Return the [x, y] coordinate for the center point of the cell that contains the specified text.  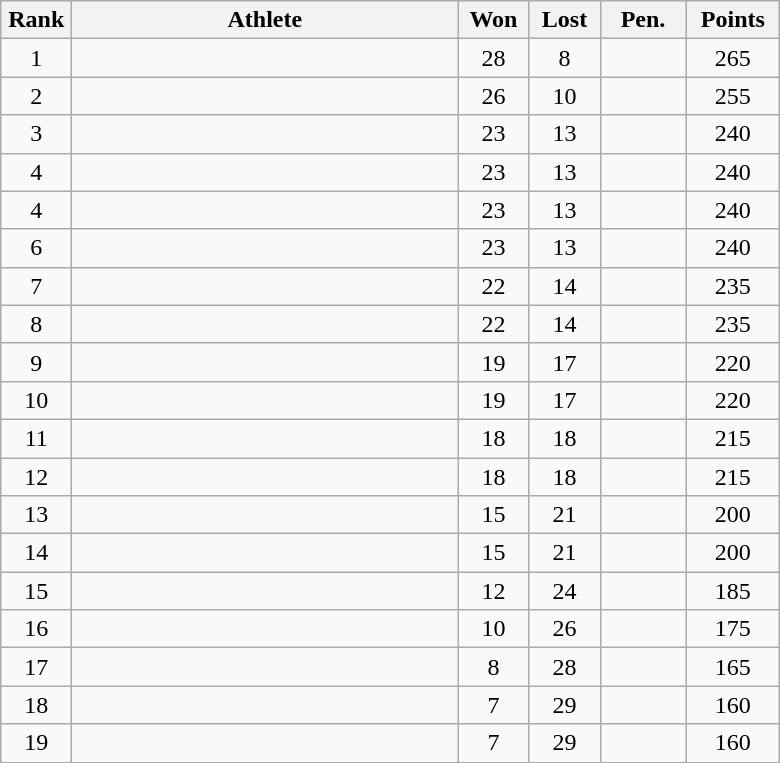
265 [733, 58]
16 [36, 629]
255 [733, 96]
9 [36, 362]
11 [36, 438]
Athlete [265, 20]
1 [36, 58]
175 [733, 629]
Points [733, 20]
Rank [36, 20]
Lost [564, 20]
2 [36, 96]
Won [494, 20]
24 [564, 591]
6 [36, 248]
3 [36, 134]
Pen. [643, 20]
185 [733, 591]
165 [733, 667]
